Provide the (X, Y) coordinate of the cell's center where the given text is located.  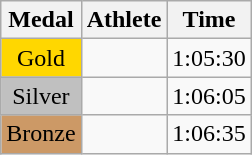
Bronze (41, 134)
Gold (41, 58)
1:06:35 (209, 134)
Time (209, 20)
Athlete (124, 20)
Silver (41, 96)
1:06:05 (209, 96)
Medal (41, 20)
1:05:30 (209, 58)
